Return the (x, y) coordinate for the center point of the cell that contains the specified text.  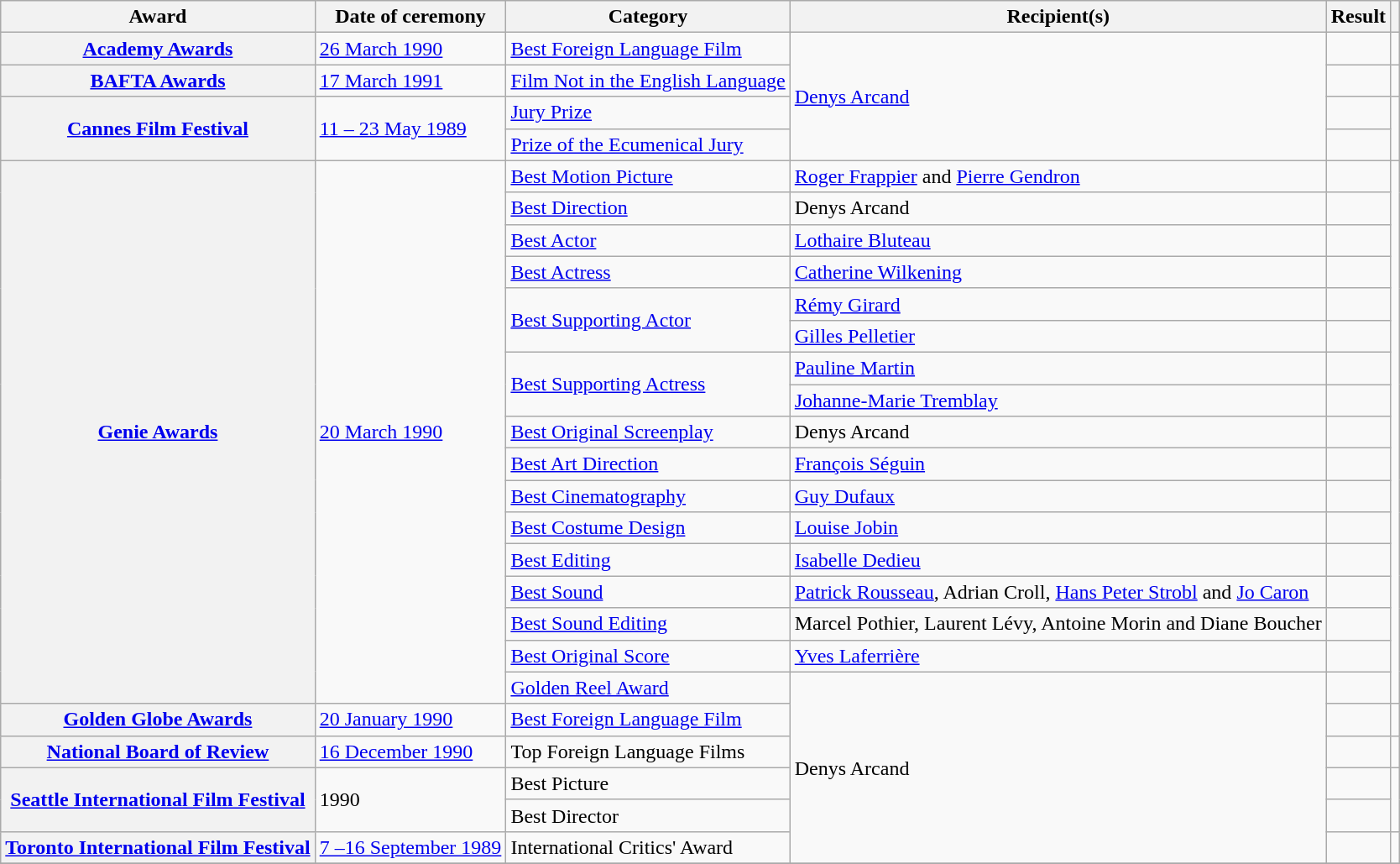
Best Costume Design (648, 528)
Category (648, 17)
Best Art Direction (648, 464)
Seattle International Film Festival (158, 799)
Lothaire Bluteau (1058, 240)
BAFTA Awards (158, 81)
1990 (410, 799)
Gilles Pelletier (1058, 336)
Marcel Pothier, Laurent Lévy, Antoine Morin and Diane Boucher (1058, 624)
Best Picture (648, 783)
Best Actress (648, 272)
Film Not in the English Language (648, 81)
Best Original Screenplay (648, 432)
Best Actor (648, 240)
Isabelle Dedieu (1058, 560)
Louise Jobin (1058, 528)
Cannes Film Festival (158, 128)
Best Cinematography (648, 496)
National Board of Review (158, 751)
Golden Reel Award (648, 688)
Top Foreign Language Films (648, 751)
Date of ceremony (410, 17)
Roger Frappier and Pierre Gendron (1058, 176)
Best Sound (648, 592)
International Critics' Award (648, 847)
20 January 1990 (410, 720)
Recipient(s) (1058, 17)
17 March 1991 (410, 81)
Award (158, 17)
Best Supporting Actress (648, 384)
Toronto International Film Festival (158, 847)
Best Sound Editing (648, 624)
François Séguin (1058, 464)
7 –16 September 1989 (410, 847)
Catherine Wilkening (1058, 272)
Patrick Rousseau, Adrian Croll, Hans Peter Strobl and Jo Caron (1058, 592)
Best Editing (648, 560)
Jury Prize (648, 113)
Prize of the Ecumenical Jury (648, 144)
11 – 23 May 1989 (410, 128)
Best Motion Picture (648, 176)
Rémy Girard (1058, 304)
Yves Laferrière (1058, 656)
Golden Globe Awards (158, 720)
Pauline Martin (1058, 368)
Academy Awards (158, 49)
Best Direction (648, 208)
16 December 1990 (410, 751)
Best Supporting Actor (648, 320)
Result (1358, 17)
Best Original Score (648, 656)
Johanne-Marie Tremblay (1058, 401)
20 March 1990 (410, 432)
Guy Dufaux (1058, 496)
Genie Awards (158, 432)
26 March 1990 (410, 49)
Best Director (648, 815)
